Search for the cell housing the specified text and yield its (X, Y) center coordinate. 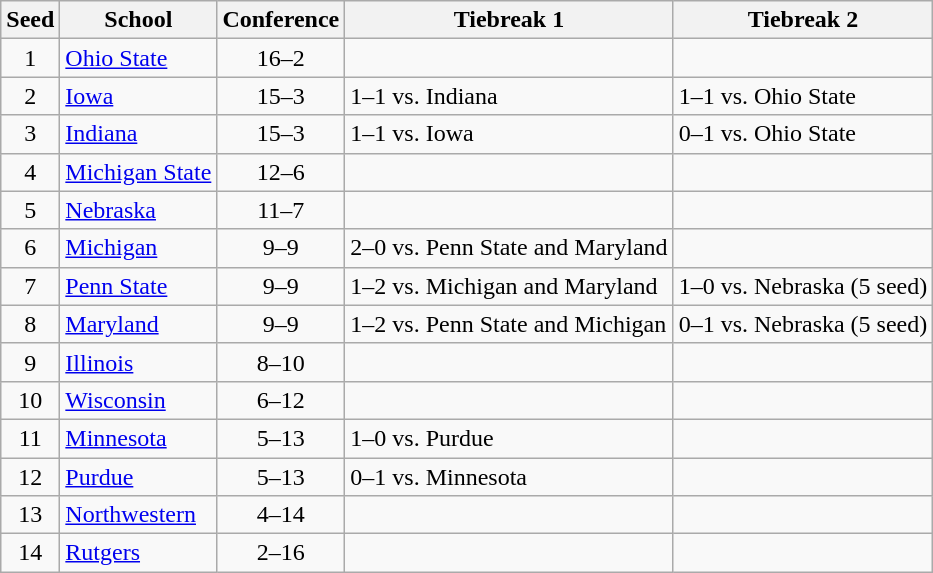
Indiana (138, 134)
Purdue (138, 477)
0–1 vs. Ohio State (803, 134)
Rutgers (138, 553)
Penn State (138, 286)
7 (30, 286)
11–7 (281, 210)
Minnesota (138, 438)
Illinois (138, 362)
Nebraska (138, 210)
Tiebreak 1 (509, 20)
2 (30, 96)
Tiebreak 2 (803, 20)
1 (30, 58)
16–2 (281, 58)
Ohio State (138, 58)
1–2 vs. Michigan and Maryland (509, 286)
Michigan (138, 248)
4–14 (281, 515)
8 (30, 324)
6–12 (281, 400)
3 (30, 134)
14 (30, 553)
0–1 vs. Nebraska (5 seed) (803, 324)
12–6 (281, 172)
2–0 vs. Penn State and Maryland (509, 248)
5 (30, 210)
11 (30, 438)
Seed (30, 20)
1–1 vs. Indiana (509, 96)
9 (30, 362)
1–1 vs. Iowa (509, 134)
Maryland (138, 324)
1–0 vs. Nebraska (5 seed) (803, 286)
1–1 vs. Ohio State (803, 96)
13 (30, 515)
8–10 (281, 362)
1–2 vs. Penn State and Michigan (509, 324)
Northwestern (138, 515)
10 (30, 400)
Iowa (138, 96)
Michigan State (138, 172)
0–1 vs. Minnesota (509, 477)
Conference (281, 20)
6 (30, 248)
School (138, 20)
4 (30, 172)
2–16 (281, 553)
1–0 vs. Purdue (509, 438)
Wisconsin (138, 400)
12 (30, 477)
